Provide the [x, y] coordinate of the cell's center where the given text is located.  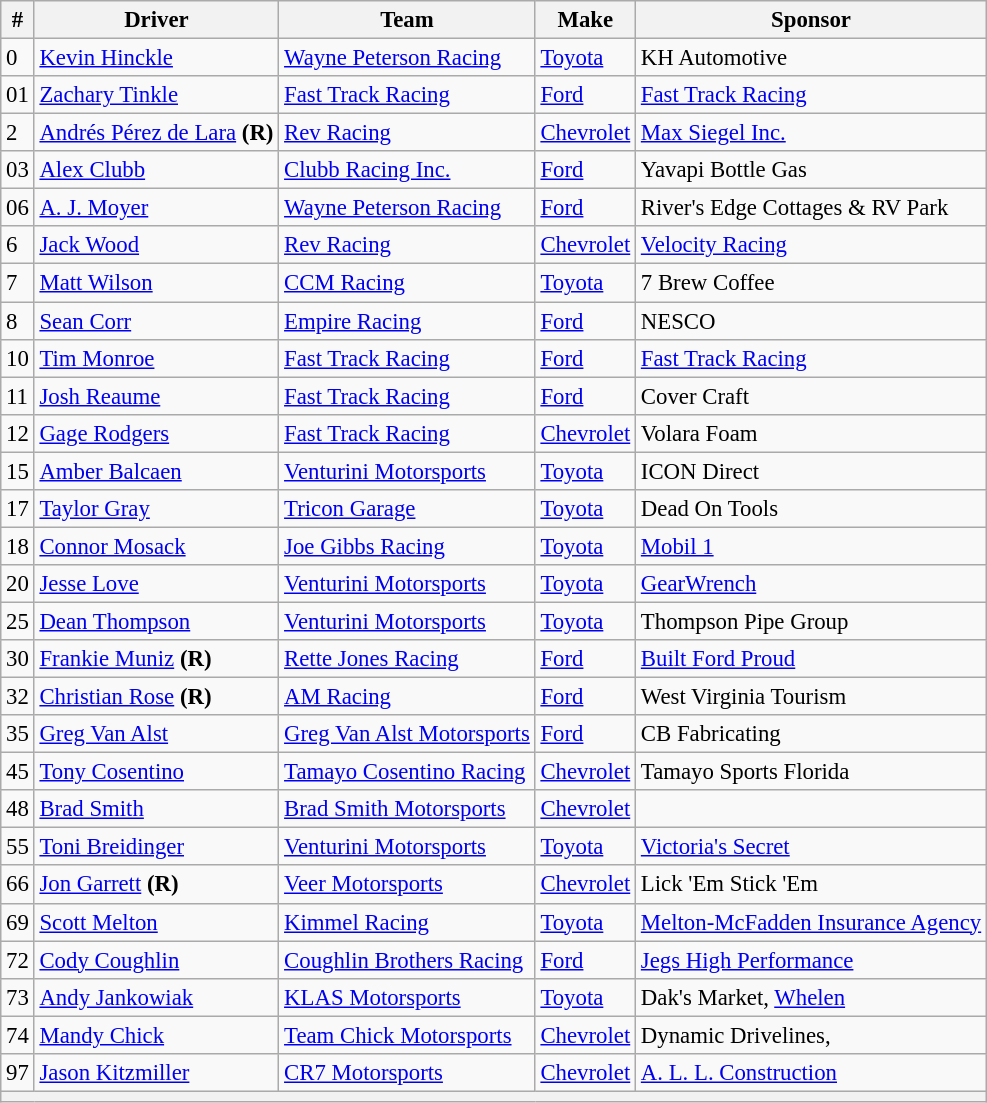
Jon Garrett (R) [156, 885]
01 [18, 95]
17 [18, 509]
Andrés Pérez de Lara (R) [156, 133]
2 [18, 133]
Matt Wilson [156, 283]
Dak's Market, Whelen [812, 997]
Rette Jones Racing [407, 659]
Greg Van Alst Motorsports [407, 734]
Victoria's Secret [812, 847]
A. J. Moyer [156, 208]
KLAS Motorsports [407, 997]
73 [18, 997]
Dynamic Drivelines, [812, 1035]
Frankie Muniz (R) [156, 659]
Tony Cosentino [156, 772]
Sponsor [812, 20]
10 [18, 358]
West Virginia Tourism [812, 697]
Jesse Love [156, 584]
Empire Racing [407, 321]
KH Automotive [812, 58]
72 [18, 960]
20 [18, 584]
AM Racing [407, 697]
06 [18, 208]
Veer Motorsports [407, 885]
ICON Direct [812, 471]
Jegs High Performance [812, 960]
Driver [156, 20]
Jason Kitzmiller [156, 1073]
32 [18, 697]
Mandy Chick [156, 1035]
12 [18, 433]
25 [18, 621]
0 [18, 58]
Mobil 1 [812, 546]
Connor Mosack [156, 546]
Cody Coughlin [156, 960]
Greg Van Alst [156, 734]
Clubb Racing Inc. [407, 170]
30 [18, 659]
Make [585, 20]
River's Edge Cottages & RV Park [812, 208]
18 [18, 546]
74 [18, 1035]
Dead On Tools [812, 509]
Sean Corr [156, 321]
69 [18, 922]
Built Ford Proud [812, 659]
Volara Foam [812, 433]
03 [18, 170]
Taylor Gray [156, 509]
CB Fabricating [812, 734]
Scott Melton [156, 922]
45 [18, 772]
Brad Smith Motorsports [407, 809]
A. L. L. Construction [812, 1073]
Gage Rodgers [156, 433]
11 [18, 396]
Brad Smith [156, 809]
35 [18, 734]
Zachary Tinkle [156, 95]
CCM Racing [407, 283]
Team [407, 20]
Melton-McFadden Insurance Agency [812, 922]
Team Chick Motorsports [407, 1035]
Tim Monroe [156, 358]
15 [18, 471]
97 [18, 1073]
48 [18, 809]
NESCO [812, 321]
Tamayo Cosentino Racing [407, 772]
Andy Jankowiak [156, 997]
Alex Clubb [156, 170]
CR7 Motorsports [407, 1073]
Velocity Racing [812, 245]
GearWrench [812, 584]
Dean Thompson [156, 621]
Jack Wood [156, 245]
# [18, 20]
8 [18, 321]
66 [18, 885]
Lick 'Em Stick 'Em [812, 885]
Thompson Pipe Group [812, 621]
7 [18, 283]
Tamayo Sports Florida [812, 772]
Tricon Garage [407, 509]
Amber Balcaen [156, 471]
7 Brew Coffee [812, 283]
Yavapi Bottle Gas [812, 170]
6 [18, 245]
55 [18, 847]
Josh Reaume [156, 396]
Christian Rose (R) [156, 697]
Max Siegel Inc. [812, 133]
Coughlin Brothers Racing [407, 960]
Kevin Hinckle [156, 58]
Joe Gibbs Racing [407, 546]
Cover Craft [812, 396]
Kimmel Racing [407, 922]
Toni Breidinger [156, 847]
